Return the [X, Y] coordinate for the center point of the cell that contains the specified text.  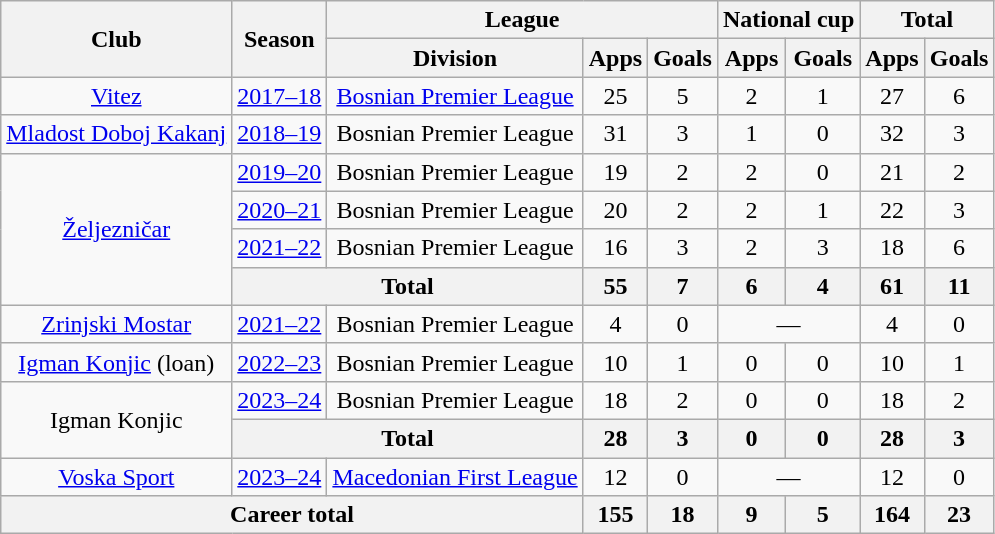
55 [615, 286]
2017–18 [280, 96]
61 [892, 286]
16 [615, 248]
21 [892, 172]
Igman Konjic [116, 419]
11 [959, 286]
Zrinjski Mostar [116, 324]
32 [892, 134]
2020–21 [280, 210]
League [522, 20]
Mladost Doboj Kakanj [116, 134]
2022–23 [280, 362]
Career total [292, 515]
7 [683, 286]
155 [615, 515]
Vitez [116, 96]
25 [615, 96]
27 [892, 96]
Voska Sport [116, 477]
164 [892, 515]
National cup [788, 20]
20 [615, 210]
Club [116, 39]
9 [751, 515]
Macedonian First League [455, 477]
22 [892, 210]
2018–19 [280, 134]
Season [280, 39]
31 [615, 134]
2019–20 [280, 172]
23 [959, 515]
Željezničar [116, 229]
Igman Konjic (loan) [116, 362]
Division [455, 58]
19 [615, 172]
